Pinpoint the cell where the given text exists, returning its (x, y) midpoint coordinate. 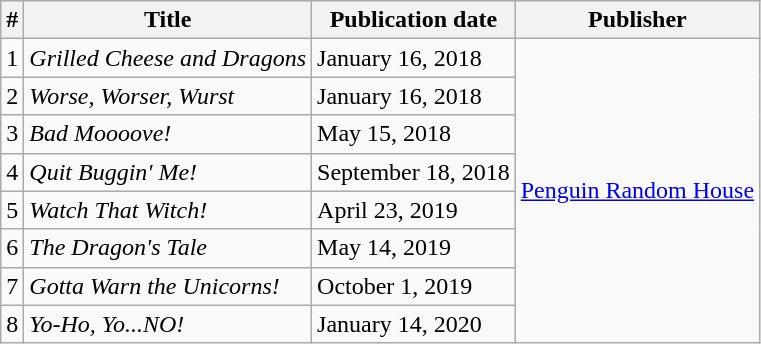
2 (12, 96)
Penguin Random House (637, 191)
Yo-Ho, Yo...NO! (168, 324)
The Dragon's Tale (168, 248)
Title (168, 20)
5 (12, 210)
Worse, Worser, Wurst (168, 96)
1 (12, 58)
7 (12, 286)
Bad Moooove! (168, 134)
Gotta Warn the Unicorns! (168, 286)
4 (12, 172)
Quit Buggin' Me! (168, 172)
6 (12, 248)
May 14, 2019 (414, 248)
3 (12, 134)
Watch That Witch! (168, 210)
April 23, 2019 (414, 210)
October 1, 2019 (414, 286)
Publisher (637, 20)
Publication date (414, 20)
May 15, 2018 (414, 134)
8 (12, 324)
September 18, 2018 (414, 172)
January 14, 2020 (414, 324)
Grilled Cheese and Dragons (168, 58)
# (12, 20)
